Scan for the cell matching the given text and deliver its (X, Y) coordinate at center. 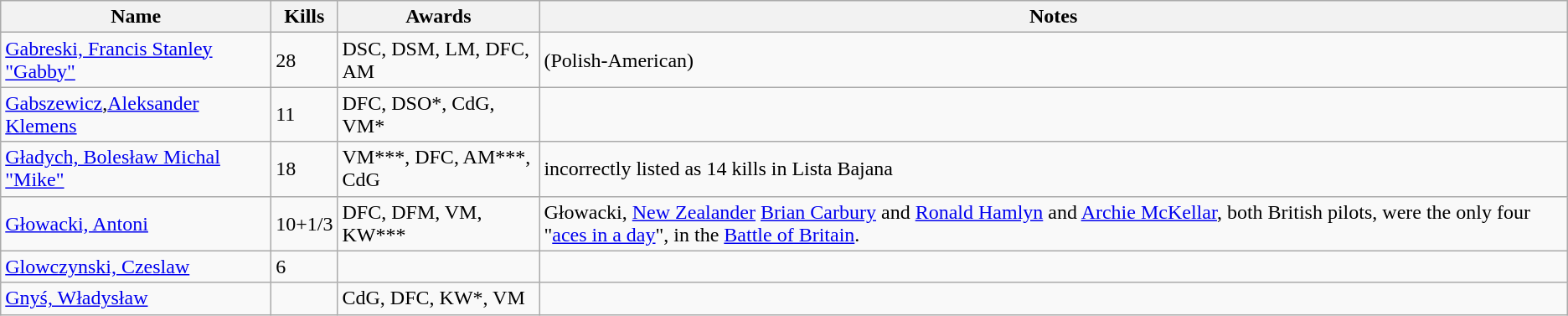
11 (305, 114)
incorrectly listed as 14 kills in Lista Bajana (1054, 169)
28 (305, 60)
18 (305, 169)
VM***, DFC, AM***, CdG (439, 169)
(Polish-American) (1054, 60)
CdG, DFC, KW*, VM (439, 298)
Name (136, 17)
DFC, DSO*, CdG, VM* (439, 114)
Gnyś, Władysław (136, 298)
Gabreski, Francis Stanley "Gabby" (136, 60)
DSC, DSM, LM, DFC, AM (439, 60)
6 (305, 267)
Notes (1054, 17)
Kills (305, 17)
Głowacki, Antoni (136, 223)
10+1/3 (305, 223)
Glowczynski, Czeslaw (136, 267)
Gładych, Bolesław Michal "Mike" (136, 169)
Gabszewicz,Aleksander Klemens (136, 114)
DFC, DFM, VM, KW*** (439, 223)
Awards (439, 17)
